Determine the (X, Y) coordinate at the center of the cell enclosing the given text.  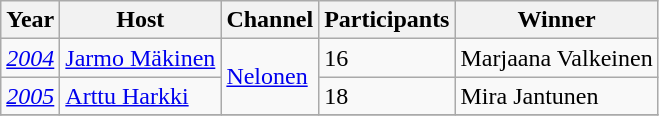
Jarmo Mäkinen (140, 58)
Year (30, 20)
Mira Jantunen (556, 96)
18 (387, 96)
2004 (30, 58)
Channel (270, 20)
16 (387, 58)
2005 (30, 96)
Nelonen (270, 77)
Arttu Harkki (140, 96)
Marjaana Valkeinen (556, 58)
Participants (387, 20)
Winner (556, 20)
Host (140, 20)
